Provide the [x, y] coordinate of the cell's center where the given text is located.  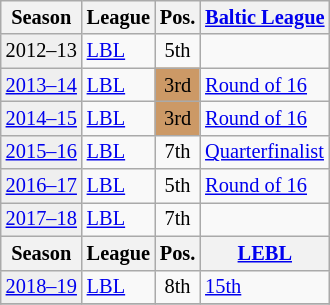
2016–17 [42, 186]
2014–15 [42, 118]
Quarterfinalist [264, 152]
Baltic League [264, 17]
8th [178, 287]
LEBL [264, 253]
2017–18 [42, 219]
2013–14 [42, 85]
15th [264, 287]
2012–13 [42, 51]
2018–19 [42, 287]
2015–16 [42, 152]
